Search for the cell housing the specified text and yield its (X, Y) center coordinate. 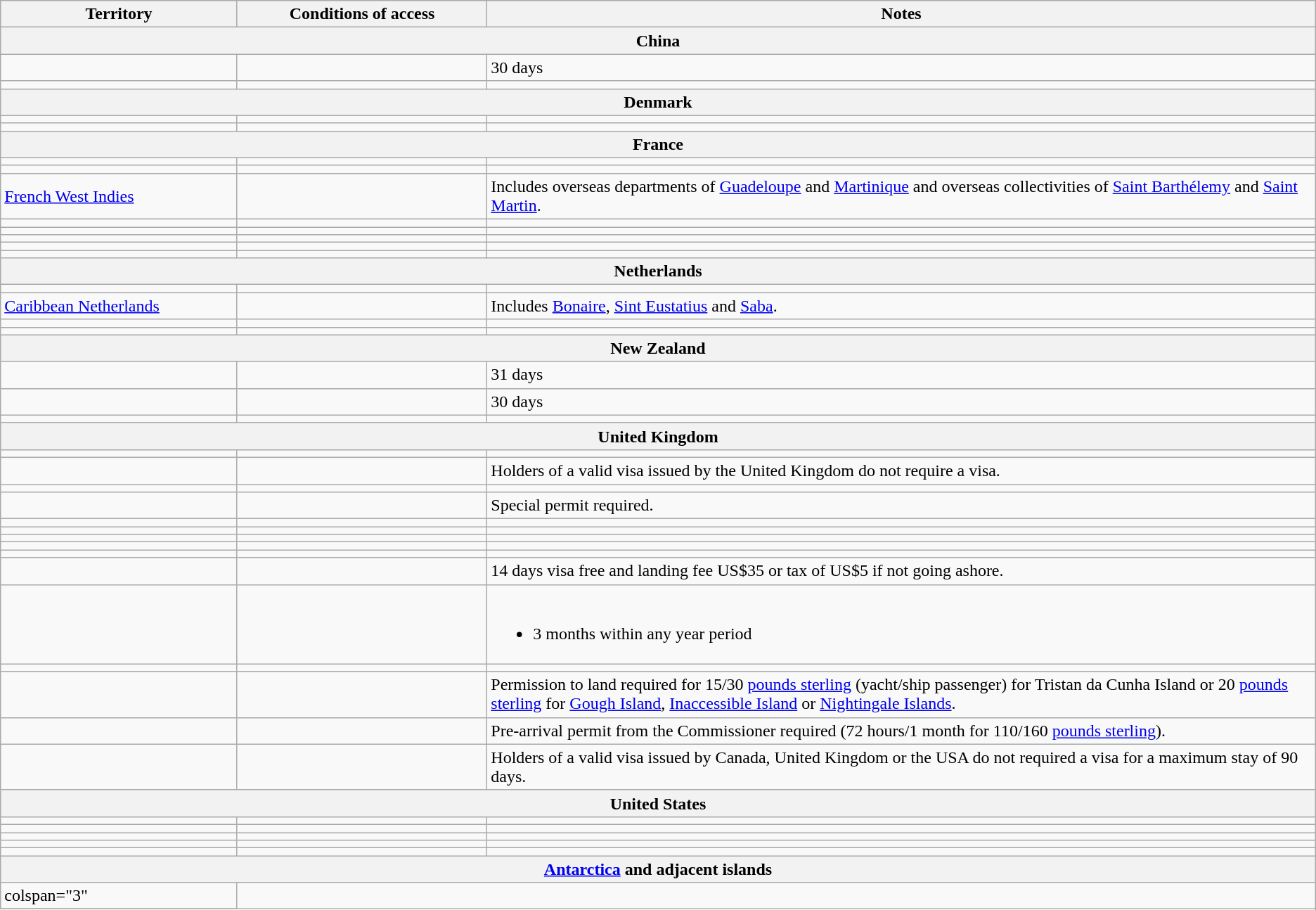
Includes Bonaire, Sint Eustatius and Saba. (901, 306)
Conditions of access (361, 14)
Caribbean Netherlands (120, 306)
Territory (120, 14)
French West Indies (120, 196)
31 days (901, 375)
China (658, 41)
Pre-arrival permit from the Commissioner required (72 hours/1 month for 110/160 pounds sterling). (901, 731)
United Kingdom (658, 436)
France (658, 144)
Notes (901, 14)
Holders of a valid visa issued by the United Kingdom do not require a visa. (901, 470)
Netherlands (658, 271)
Special permit required. (901, 506)
Holders of a valid visa issued by Canada, United Kingdom or the USA do not required a visa for a maximum stay of 90 days. (901, 767)
14 days visa free and landing fee US$35 or tax of US$5 if not going ashore. (901, 571)
colspan="3" (120, 896)
3 months within any year period (901, 624)
Denmark (658, 102)
New Zealand (658, 348)
Includes overseas departments of Guadeloupe and Martinique and overseas collectivities of Saint Barthélemy and Saint Martin. (901, 196)
Antarctica and adjacent islands (658, 869)
United States (658, 803)
